Return the [x, y] coordinate for the center point of the cell that contains the specified text.  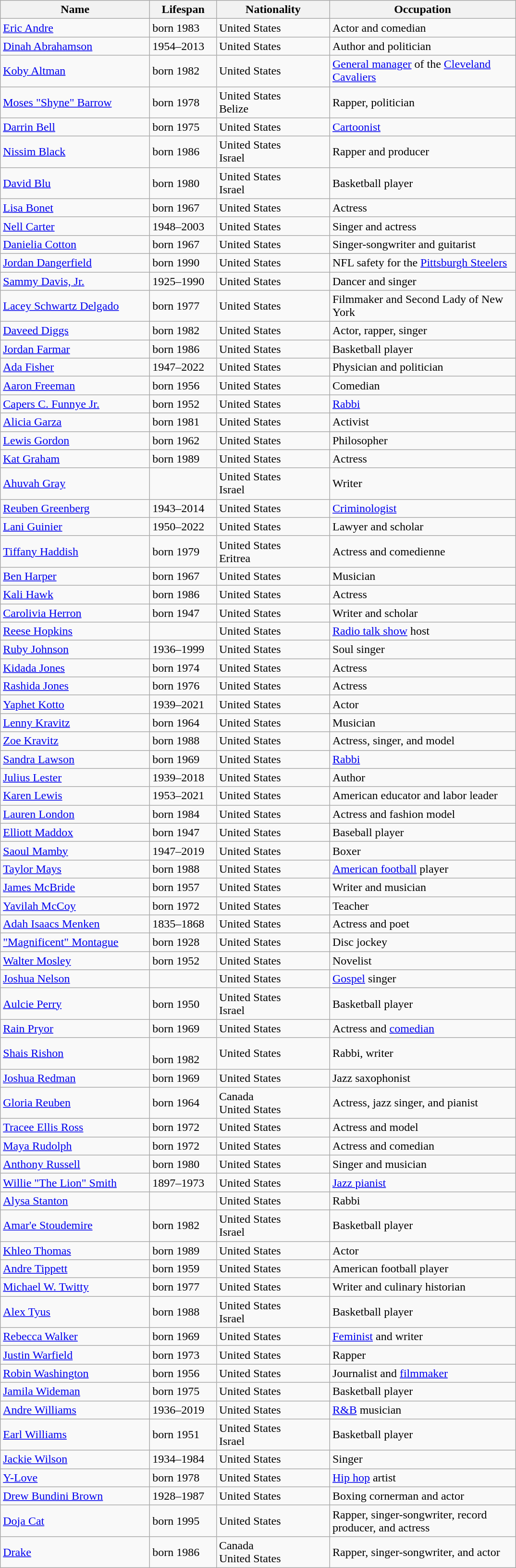
Koby Altman [75, 71]
Singer [422, 1459]
Dancer and singer [422, 281]
Drew Bundini Brown [75, 1496]
1936–2019 [184, 1410]
Author and politician [422, 46]
1947–2019 [184, 851]
Cartoonist [422, 127]
Joshua Nelson [75, 979]
born 1928 [184, 942]
Alysa Stanton [75, 1201]
Earl Williams [75, 1435]
Baseball player [422, 832]
Elliott Maddox [75, 832]
Dinah Abrahamson [75, 46]
General manager of the Cleveland Cavaliers [422, 71]
Actress, singer, and model [422, 741]
1947–2022 [184, 367]
United StatesBelize [273, 102]
Reuben Greenberg [75, 508]
Sammy Davis, Jr. [75, 281]
Walter Mosley [75, 961]
Daveed Diggs [75, 331]
Carolivia Herron [75, 613]
Jamila Wideman [75, 1392]
born 1984 [184, 814]
Nationality [273, 10]
Darrin Bell [75, 127]
Lenny Kravitz [75, 723]
born 1995 [184, 1520]
1835–1868 [184, 924]
Anthony Russell [75, 1164]
Yaphet Kotto [75, 704]
Taylor Mays [75, 869]
Rashida Jones [75, 686]
Actor and comedian [422, 28]
Singer-songwriter and guitarist [422, 244]
Justin Warfield [75, 1355]
Amar'e Stoudemire [75, 1225]
Occupation [422, 10]
Y-Love [75, 1478]
Jazz pianist [422, 1182]
1897–1973 [184, 1182]
1939–2018 [184, 778]
Actress and poet [422, 924]
Writer [422, 484]
Eric Andre [75, 28]
Rebecca Walker [75, 1337]
Rain Pryor [75, 1029]
Lacey Schwartz Delgado [75, 306]
1939–2021 [184, 704]
Teacher [422, 905]
Actress and model [422, 1128]
Jazz saxophonist [422, 1078]
Andre Tippett [75, 1269]
Lifespan [184, 10]
born 1983 [184, 28]
Ben Harper [75, 576]
Tracee Ellis Ross [75, 1128]
Comedian [422, 386]
Shais Rishon [75, 1053]
Actress, jazz singer, and pianist [422, 1103]
Writer and scholar [422, 613]
Rapper, singer-songwriter, record producer, and actress [422, 1520]
Michael W. Twitty [75, 1287]
Alicia Garza [75, 422]
Tiffany Haddish [75, 551]
Ada Fisher [75, 367]
Zoe Kravitz [75, 741]
"Magnificent" Montague [75, 942]
Singer and actress [422, 226]
Danielia Cotton [75, 244]
Hip hop artist [422, 1478]
Actress and comedienne [422, 551]
Actor, rapper, singer [422, 331]
Drake [75, 1552]
Activist [422, 422]
Kali Hawk [75, 594]
Rabbi, writer [422, 1053]
born 1981 [184, 422]
Name [75, 10]
born 1973 [184, 1355]
NFL safety for the Pittsburgh Steelers [422, 263]
Sandra Lawson [75, 759]
Capers C. Funnye Jr. [75, 404]
Kat Graham [75, 459]
born 1951 [184, 1435]
Feminist and writer [422, 1337]
Yavilah McCoy [75, 905]
1934–1984 [184, 1459]
Writer and culinary historian [422, 1287]
Gloria Reuben [75, 1103]
born 1979 [184, 551]
Julius Lester [75, 778]
Lisa Bonet [75, 208]
Nissim Black [75, 152]
Disc jockey [422, 942]
Gospel singer [422, 979]
1950–2022 [184, 527]
1948–2003 [184, 226]
Moses "Shyne" Barrow [75, 102]
Khleo Thomas [75, 1251]
born 1950 [184, 1004]
Andre Williams [75, 1410]
Joshua Redman [75, 1078]
Lawyer and scholar [422, 527]
Physician and politician [422, 367]
Writer and musician [422, 887]
born 1974 [184, 668]
Author [422, 778]
Rapper [422, 1355]
Saoul Mamby [75, 851]
1936–1999 [184, 650]
Filmmaker and Second Lady of New York [422, 306]
Lauren London [75, 814]
Lani Guinier [75, 527]
1943–2014 [184, 508]
1954–2013 [184, 46]
Journalist and filmmaker [422, 1373]
R&B musician [422, 1410]
Reese Hopkins [75, 631]
Jackie Wilson [75, 1459]
1953–2021 [184, 796]
Willie "The Lion" Smith [75, 1182]
Boxing cornerman and actor [422, 1496]
Ruby Johnson [75, 650]
Nell Carter [75, 226]
born 1976 [184, 686]
born 1959 [184, 1269]
born 1962 [184, 440]
Ahuvah Gray [75, 484]
Actress and fashion model [422, 814]
Adah Isaacs Menken [75, 924]
Doja Cat [75, 1520]
Aulcie Perry [75, 1004]
Criminologist [422, 508]
United StatesEritrea [273, 551]
1925–1990 [184, 281]
Maya Rudolph [75, 1146]
Rapper and producer [422, 152]
James McBride [75, 887]
David Blu [75, 183]
Rapper, politician [422, 102]
Robin Washington [75, 1373]
Jordan Dangerfield [75, 263]
1928–1987 [184, 1496]
Radio talk show host [422, 631]
born 1957 [184, 887]
Kidada Jones [75, 668]
Lewis Gordon [75, 440]
Singer and musician [422, 1164]
Philosopher [422, 440]
Karen Lewis [75, 796]
Soul singer [422, 650]
Aaron Freeman [75, 386]
American educator and labor leader [422, 796]
Boxer [422, 851]
born 1990 [184, 263]
Novelist [422, 961]
Rapper, singer-songwriter, and actor [422, 1552]
Alex Tyus [75, 1312]
Jordan Farmar [75, 349]
